Determine the (X, Y) coordinate at the center of the cell enclosing the given text.  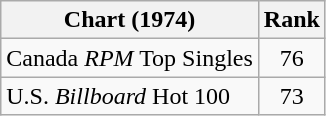
Chart (1974) (130, 20)
73 (292, 96)
Canada RPM Top Singles (130, 58)
Rank (292, 20)
76 (292, 58)
U.S. Billboard Hot 100 (130, 96)
